For the text-containing cell, return its midpoint in (X, Y) coordinate format. 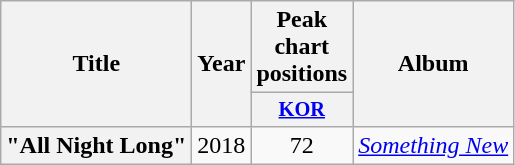
72 (302, 145)
Album (434, 64)
Peak chart positions (302, 47)
Title (96, 64)
Year (222, 64)
"All Night Long" (96, 145)
KOR (302, 110)
2018 (222, 145)
Something New (434, 145)
